Capture the cell that displays the provided text and extract its [X, Y] central coordinate. 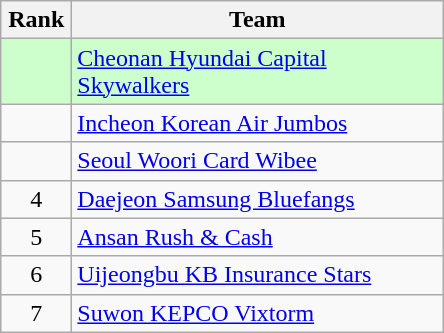
Rank [36, 20]
Team [258, 20]
Daejeon Samsung Bluefangs [258, 199]
6 [36, 275]
Ansan Rush & Cash [258, 237]
Suwon KEPCO Vixtorm [258, 313]
4 [36, 199]
5 [36, 237]
Cheonan Hyundai Capital Skywalkers [258, 72]
Seoul Woori Card Wibee [258, 161]
Incheon Korean Air Jumbos [258, 123]
7 [36, 313]
Uijeongbu KB Insurance Stars [258, 275]
